Extract the [x, y] coordinate from the center of the cell holding the provided text.  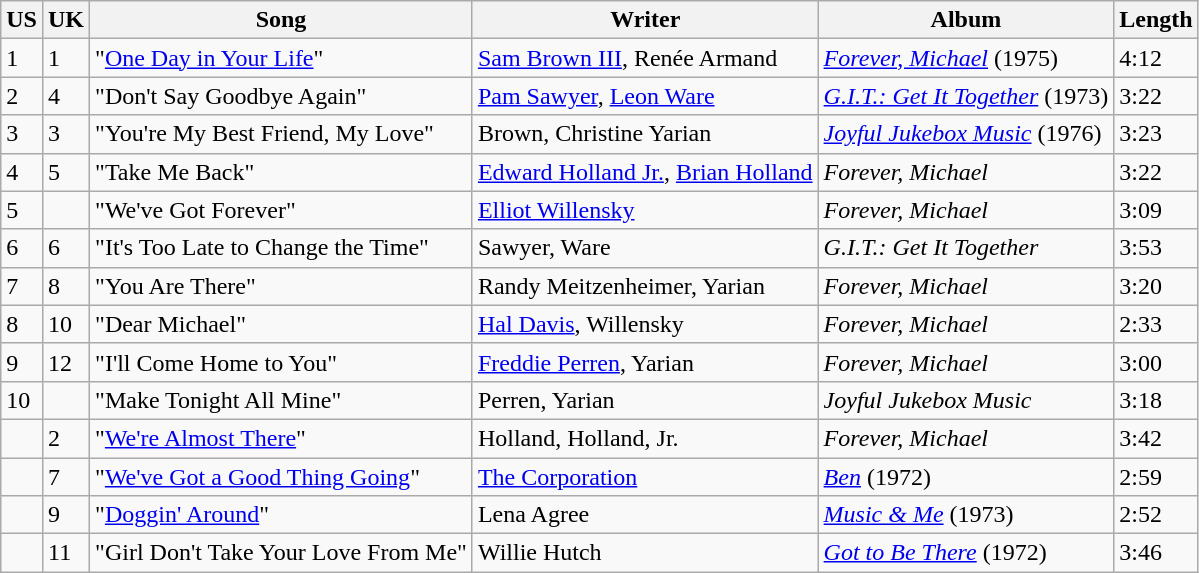
Song [282, 20]
Got to Be There (1972) [966, 553]
Ben (1972) [966, 477]
Writer [645, 20]
Randy Meitzenheimer, Yarian [645, 286]
Elliot Willensky [645, 210]
2:59 [1156, 477]
"Dear Michael" [282, 324]
4:12 [1156, 58]
"Doggin' Around" [282, 515]
Joyful Jukebox Music (1976) [966, 134]
Perren, Yarian [645, 400]
"You Are There" [282, 286]
"I'll Come Home to You" [282, 362]
US [22, 20]
3:00 [1156, 362]
Freddie Perren, Yarian [645, 362]
11 [66, 553]
"We've Got a Good Thing Going" [282, 477]
The Corporation [645, 477]
Length [1156, 20]
Brown, Christine Yarian [645, 134]
G.I.T.: Get It Together [966, 248]
Willie Hutch [645, 553]
"Don't Say Goodbye Again" [282, 96]
Edward Holland Jr., Brian Holland [645, 172]
Hal Davis, Willensky [645, 324]
"One Day in Your Life" [282, 58]
Sam Brown III, Renée Armand [645, 58]
2:52 [1156, 515]
"Make Tonight All Mine" [282, 400]
Holland, Holland, Jr. [645, 438]
3:23 [1156, 134]
3:18 [1156, 400]
Music & Me (1973) [966, 515]
Joyful Jukebox Music [966, 400]
3:42 [1156, 438]
"We've Got Forever" [282, 210]
"Take Me Back" [282, 172]
Album [966, 20]
Lena Agree [645, 515]
3:46 [1156, 553]
UK [66, 20]
Pam Sawyer, Leon Ware [645, 96]
"We're Almost There" [282, 438]
3:20 [1156, 286]
"Girl Don't Take Your Love From Me" [282, 553]
"It's Too Late to Change the Time" [282, 248]
Sawyer, Ware [645, 248]
12 [66, 362]
G.I.T.: Get It Together (1973) [966, 96]
Forever, Michael (1975) [966, 58]
2:33 [1156, 324]
"You're My Best Friend, My Love" [282, 134]
3:53 [1156, 248]
3:09 [1156, 210]
